Search for the cell housing the specified text and yield its [x, y] center coordinate. 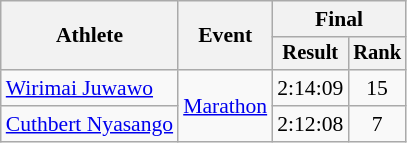
Final [339, 19]
Athlete [90, 36]
2:12:08 [310, 124]
7 [377, 124]
Event [225, 36]
Rank [377, 54]
Result [310, 54]
15 [377, 88]
2:14:09 [310, 88]
Cuthbert Nyasango [90, 124]
Marathon [225, 106]
Wirimai Juwawo [90, 88]
